Determine the (X, Y) coordinate at the center of the cell enclosing the given text.  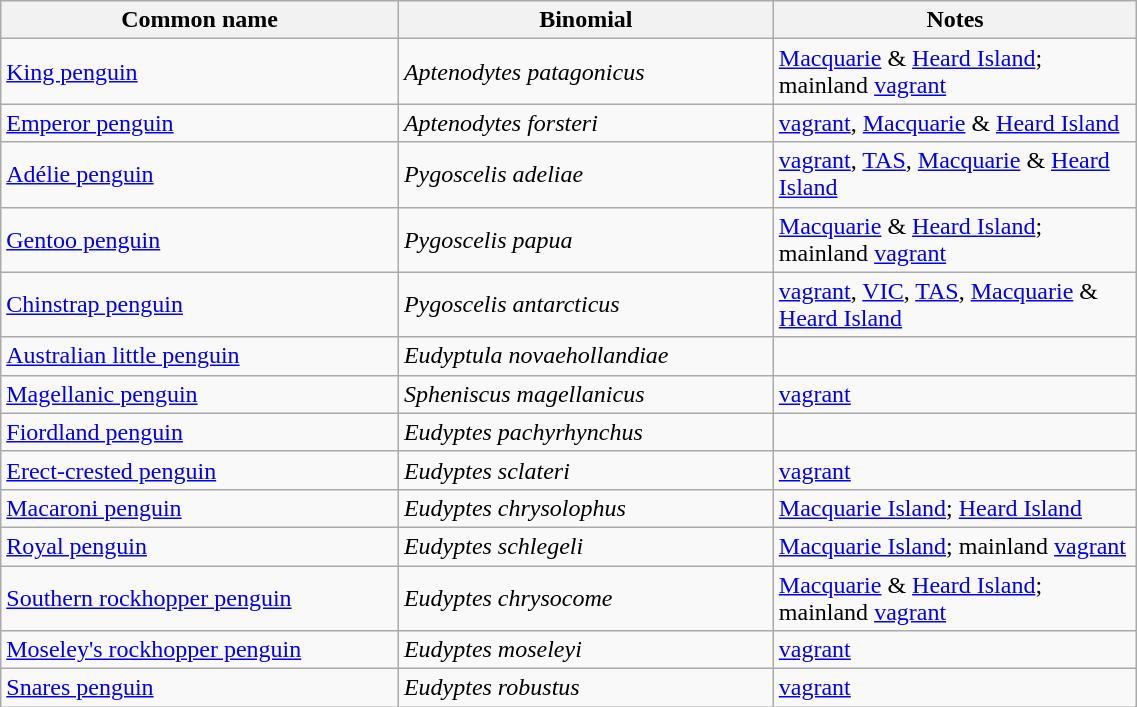
Notes (955, 20)
Gentoo penguin (200, 240)
Eudyptes schlegeli (586, 546)
Moseley's rockhopper penguin (200, 650)
Snares penguin (200, 688)
vagrant, VIC, TAS, Macquarie & Heard Island (955, 304)
Australian little penguin (200, 356)
vagrant, TAS, Macquarie & Heard Island (955, 174)
Eudyptes chrysolophus (586, 508)
Common name (200, 20)
Royal penguin (200, 546)
Pygoscelis antarcticus (586, 304)
Eudyptes pachyrhynchus (586, 432)
Eudyptula novaehollandiae (586, 356)
Aptenodytes forsteri (586, 123)
Eudyptes sclateri (586, 470)
Erect-crested penguin (200, 470)
Pygoscelis adeliae (586, 174)
Adélie penguin (200, 174)
Pygoscelis papua (586, 240)
Eudyptes robustus (586, 688)
Macaroni penguin (200, 508)
Eudyptes moseleyi (586, 650)
Chinstrap penguin (200, 304)
Macquarie Island; mainland vagrant (955, 546)
Southern rockhopper penguin (200, 598)
Binomial (586, 20)
vagrant, Macquarie & Heard Island (955, 123)
Fiordland penguin (200, 432)
Spheniscus magellanicus (586, 394)
Macquarie Island; Heard Island (955, 508)
Eudyptes chrysocome (586, 598)
King penguin (200, 72)
Magellanic penguin (200, 394)
Emperor penguin (200, 123)
Aptenodytes patagonicus (586, 72)
